Output the (x, y) coordinate of the center of the cell containing the given text.  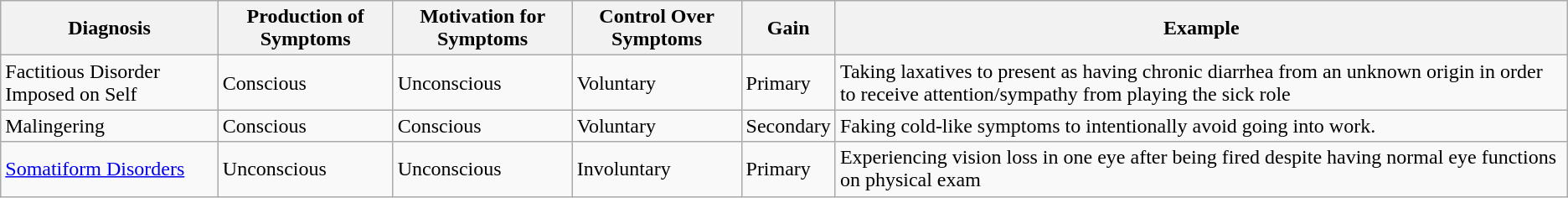
Gain (788, 29)
Taking laxatives to present as having chronic diarrhea from an unknown origin in order to receive attention/sympathy from playing the sick role (1201, 82)
Factitious Disorder Imposed on Self (110, 82)
Secondary (788, 126)
Production of Symptoms (305, 29)
Faking cold-like symptoms to intentionally avoid going into work. (1201, 126)
Motivation for Symptoms (482, 29)
Experiencing vision loss in one eye after being fired despite having normal eye functions on physical exam (1201, 169)
Control Over Symptoms (657, 29)
Involuntary (657, 169)
Somatiform Disorders (110, 169)
Diagnosis (110, 29)
Example (1201, 29)
Malingering (110, 126)
